For the text-containing cell, return its midpoint in (X, Y) coordinate format. 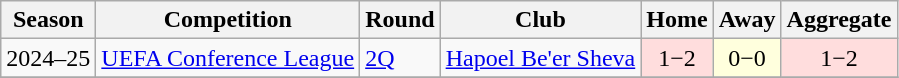
Competition (228, 20)
2Q (400, 58)
2024–25 (48, 58)
Aggregate (839, 20)
UEFA Conference League (228, 58)
Away (747, 20)
Home (677, 20)
Round (400, 20)
Club (540, 20)
Hapoel Be'er Sheva (540, 58)
Season (48, 20)
0−0 (747, 58)
